Return the [X, Y] coordinate for the center point of the cell that contains the specified text.  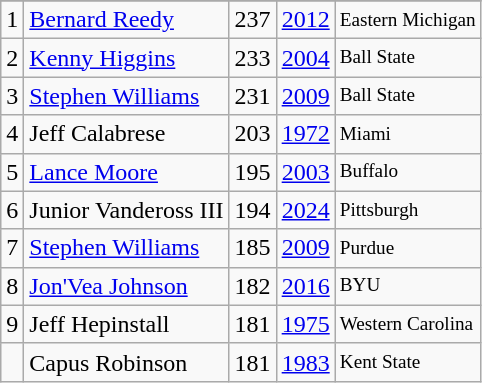
Jon'Vea Johnson [126, 286]
Junior Vandeross III [126, 210]
7 [12, 248]
Purdue [408, 248]
Buffalo [408, 172]
182 [252, 286]
2012 [306, 20]
2016 [306, 286]
2 [12, 58]
BYU [408, 286]
203 [252, 134]
5 [12, 172]
Jeff Hepinstall [126, 324]
6 [12, 210]
Western Carolina [408, 324]
Capus Robinson [126, 362]
1983 [306, 362]
4 [12, 134]
237 [252, 20]
Miami [408, 134]
2003 [306, 172]
9 [12, 324]
195 [252, 172]
185 [252, 248]
231 [252, 96]
Pittsburgh [408, 210]
1 [12, 20]
Bernard Reedy [126, 20]
233 [252, 58]
1975 [306, 324]
Kenny Higgins [126, 58]
Lance Moore [126, 172]
2004 [306, 58]
2024 [306, 210]
Kent State [408, 362]
3 [12, 96]
Jeff Calabrese [126, 134]
8 [12, 286]
Eastern Michigan [408, 20]
1972 [306, 134]
194 [252, 210]
